Locate the cell with the specified text and output its (x, y) center coordinate. 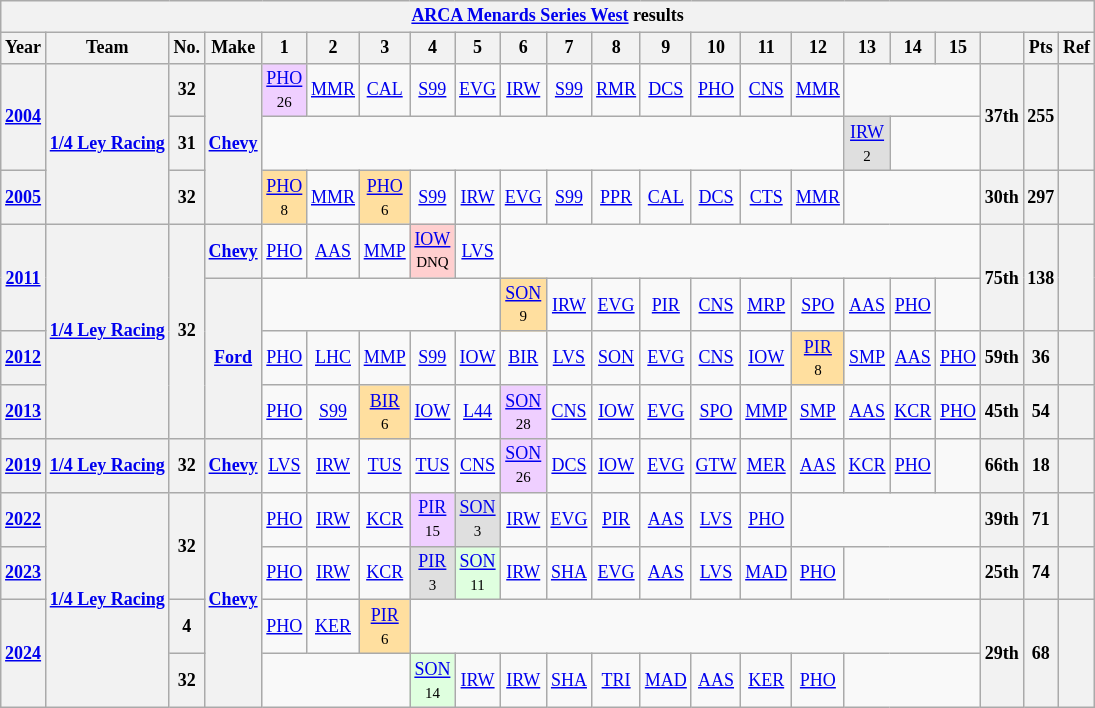
59th (1002, 358)
2012 (24, 358)
13 (867, 48)
ARCA Menards Series West results (548, 16)
66th (1002, 466)
Year (24, 48)
IOWDNQ (432, 251)
CTS (766, 197)
IRW2 (867, 144)
2023 (24, 573)
Make (233, 48)
SON14 (432, 680)
15 (958, 48)
6 (523, 48)
TRI (616, 680)
11 (766, 48)
RMR (616, 90)
2005 (24, 197)
297 (1041, 197)
SON9 (523, 305)
No. (186, 48)
71 (1041, 519)
31 (186, 144)
39th (1002, 519)
255 (1041, 116)
8 (616, 48)
MRP (766, 305)
75th (1002, 278)
1 (284, 48)
Ref (1077, 48)
PPR (616, 197)
14 (913, 48)
45th (1002, 412)
10 (716, 48)
PIR15 (432, 519)
Pts (1041, 48)
2004 (24, 116)
5 (478, 48)
2013 (24, 412)
PIR3 (432, 573)
54 (1041, 412)
SON28 (523, 412)
Ford (233, 358)
PHO26 (284, 90)
LHC (334, 358)
2024 (24, 654)
36 (1041, 358)
3 (384, 48)
PHO6 (384, 197)
18 (1041, 466)
30th (1002, 197)
BIR (523, 358)
12 (818, 48)
2 (334, 48)
37th (1002, 116)
MER (766, 466)
BIR6 (384, 412)
138 (1041, 278)
SON26 (523, 466)
2011 (24, 278)
29th (1002, 654)
2022 (24, 519)
PIR6 (384, 627)
PIR8 (818, 358)
PHO8 (284, 197)
SON3 (478, 519)
L44 (478, 412)
7 (569, 48)
74 (1041, 573)
9 (666, 48)
GTW (716, 466)
SON11 (478, 573)
SON (616, 358)
25th (1002, 573)
Team (107, 48)
68 (1041, 654)
2019 (24, 466)
